Locate the cell with the specified text and output its (x, y) center coordinate. 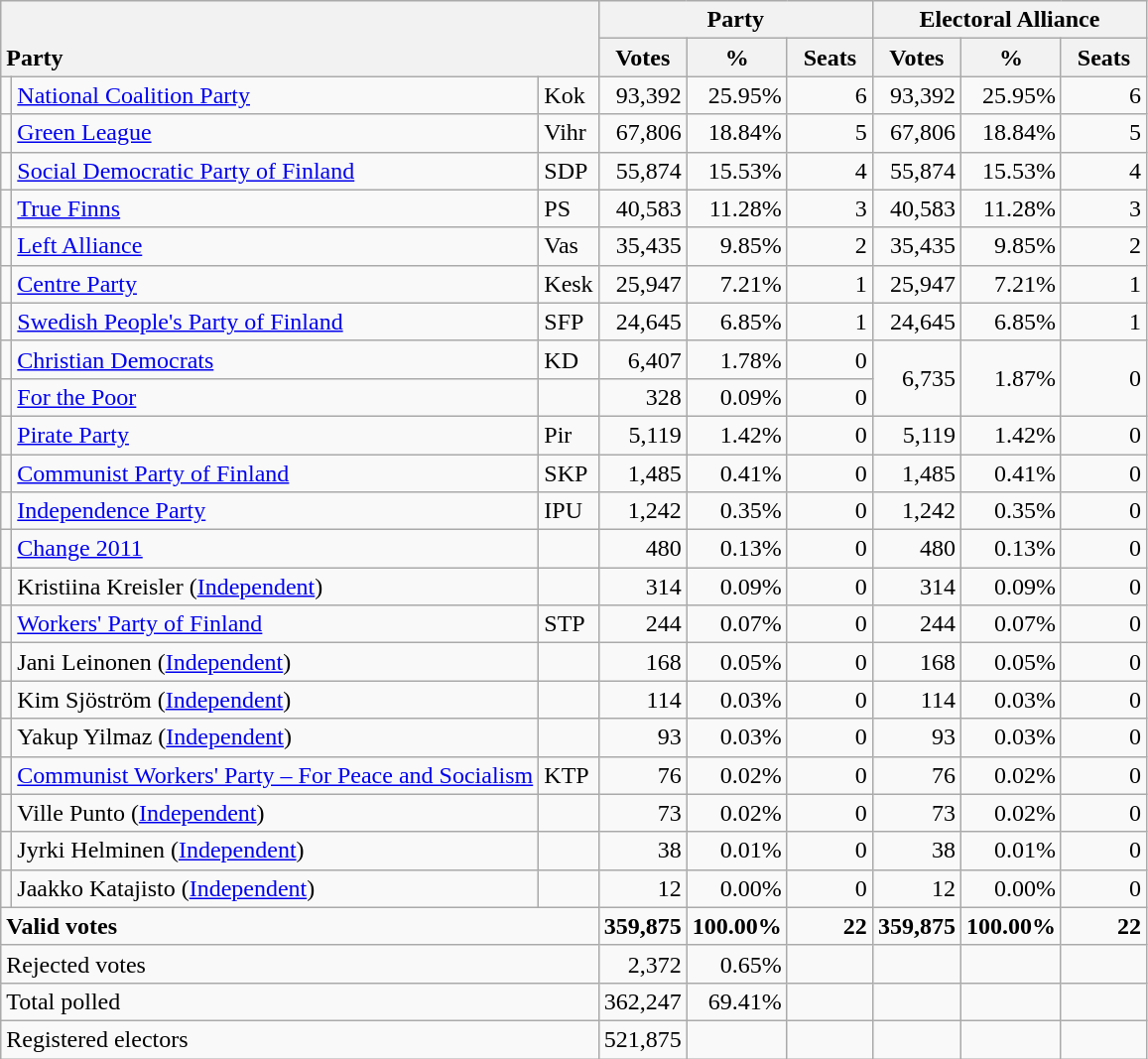
True Finns (276, 208)
Pir (569, 435)
6,407 (643, 359)
SKP (569, 473)
Pirate Party (276, 435)
Jaakko Katajisto (Independent) (276, 888)
Jyrki Helminen (Independent) (276, 851)
Valid votes (300, 926)
6,735 (917, 378)
Change 2011 (276, 549)
521,875 (643, 1039)
328 (643, 397)
Rejected votes (300, 964)
SFP (569, 322)
PS (569, 208)
Left Alliance (276, 246)
IPU (569, 511)
STP (569, 624)
0.65% (736, 964)
Registered electors (300, 1039)
Social Democratic Party of Finland (276, 171)
Swedish People's Party of Finland (276, 322)
KTP (569, 775)
Kim Sjöström (Independent) (276, 700)
Yakup Yilmaz (Independent) (276, 737)
Electoral Alliance (1009, 20)
Workers' Party of Finland (276, 624)
Ville Punto (Independent) (276, 813)
SDP (569, 171)
2,372 (643, 964)
Independence Party (276, 511)
1.78% (736, 359)
362,247 (643, 1001)
National Coalition Party (276, 95)
Vihr (569, 133)
Total polled (300, 1001)
Centre Party (276, 284)
Communist Workers' Party – For Peace and Socialism (276, 775)
KD (569, 359)
Christian Democrats (276, 359)
1.87% (1010, 378)
Kok (569, 95)
For the Poor (276, 397)
Green League (276, 133)
69.41% (736, 1001)
Kristiina Kreisler (Independent) (276, 587)
Kesk (569, 284)
Jani Leinonen (Independent) (276, 662)
Communist Party of Finland (276, 473)
Vas (569, 246)
